From the cell containing the given text, extract its center point as (x, y) coordinate. 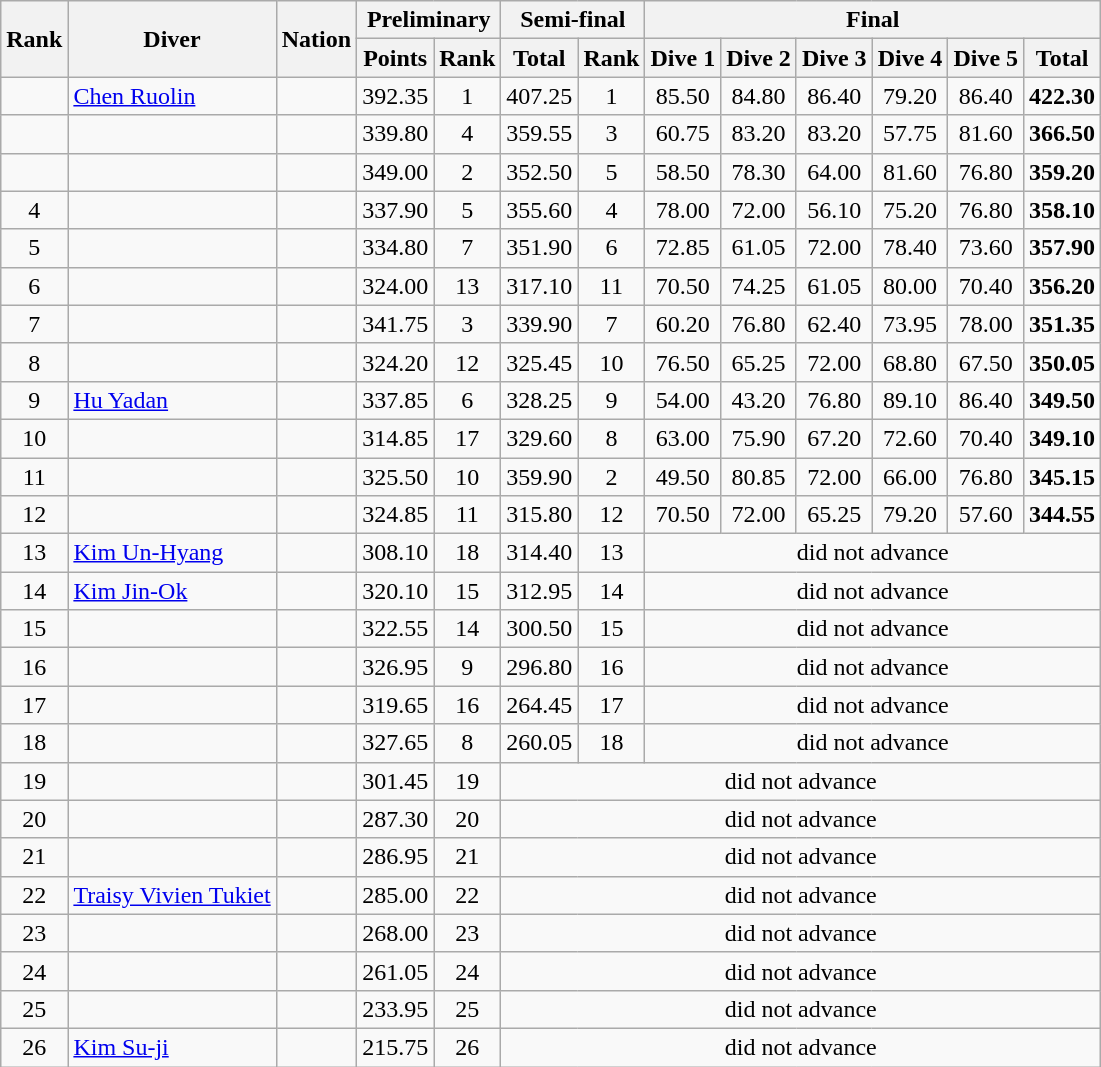
359.55 (540, 134)
300.50 (540, 629)
73.95 (910, 324)
357.90 (1062, 248)
78.40 (910, 248)
Dive 1 (683, 58)
317.10 (540, 286)
328.25 (540, 400)
58.50 (683, 172)
407.25 (540, 96)
Nation (316, 39)
60.20 (683, 324)
327.65 (396, 743)
339.80 (396, 134)
Traisy Vivien Tukiet (172, 895)
392.35 (396, 96)
63.00 (683, 438)
75.20 (910, 210)
312.95 (540, 591)
329.60 (540, 438)
268.00 (396, 933)
215.75 (396, 1047)
Chen Ruolin (172, 96)
Dive 5 (986, 58)
72.85 (683, 248)
260.05 (540, 743)
67.20 (834, 438)
344.55 (1062, 515)
Final (873, 20)
60.75 (683, 134)
314.40 (540, 553)
Diver (172, 39)
57.75 (910, 134)
Dive 4 (910, 58)
76.50 (683, 362)
350.05 (1062, 362)
54.00 (683, 400)
341.75 (396, 324)
Points (396, 58)
324.20 (396, 362)
337.90 (396, 210)
326.95 (396, 667)
325.50 (396, 477)
233.95 (396, 1009)
Kim Su-ji (172, 1047)
337.85 (396, 400)
359.90 (540, 477)
264.45 (540, 705)
358.10 (1062, 210)
287.30 (396, 819)
324.85 (396, 515)
43.20 (759, 400)
314.85 (396, 438)
64.00 (834, 172)
325.45 (540, 362)
62.40 (834, 324)
49.50 (683, 477)
78.30 (759, 172)
296.80 (540, 667)
324.00 (396, 286)
366.50 (1062, 134)
352.50 (540, 172)
322.55 (396, 629)
Hu Yadan (172, 400)
356.20 (1062, 286)
75.90 (759, 438)
85.50 (683, 96)
349.10 (1062, 438)
56.10 (834, 210)
334.80 (396, 248)
422.30 (1062, 96)
315.80 (540, 515)
80.00 (910, 286)
349.00 (396, 172)
320.10 (396, 591)
345.15 (1062, 477)
308.10 (396, 553)
286.95 (396, 857)
351.90 (540, 248)
351.35 (1062, 324)
359.20 (1062, 172)
73.60 (986, 248)
Semi-final (573, 20)
Kim Jin-Ok (172, 591)
301.45 (396, 781)
74.25 (759, 286)
Kim Un-Hyang (172, 553)
67.50 (986, 362)
84.80 (759, 96)
68.80 (910, 362)
Dive 3 (834, 58)
355.60 (540, 210)
57.60 (986, 515)
Preliminary (429, 20)
80.85 (759, 477)
89.10 (910, 400)
66.00 (910, 477)
349.50 (1062, 400)
319.65 (396, 705)
72.60 (910, 438)
339.90 (540, 324)
285.00 (396, 895)
261.05 (396, 971)
Dive 2 (759, 58)
